From the cell containing the given text, extract its center point as (x, y) coordinate. 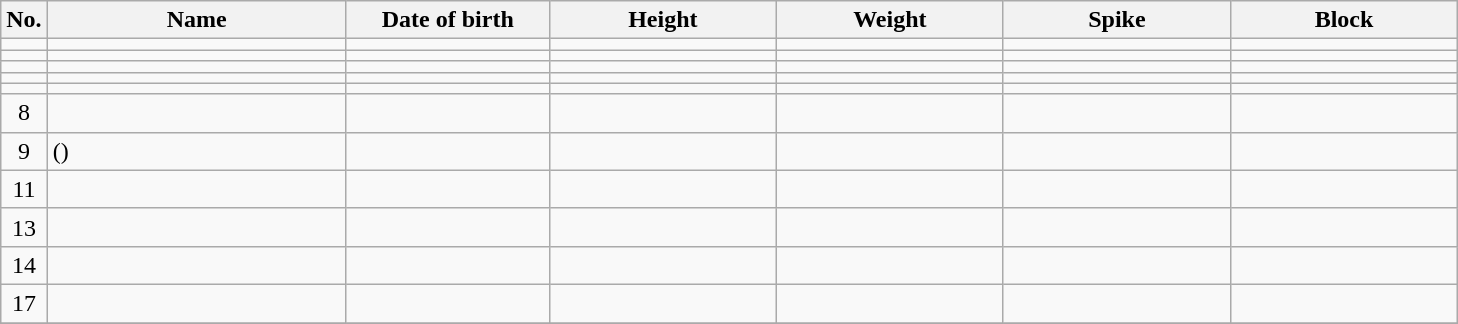
Name (196, 20)
9 (24, 151)
13 (24, 227)
() (196, 151)
Spike (1116, 20)
No. (24, 20)
8 (24, 113)
Height (662, 20)
14 (24, 265)
11 (24, 189)
Date of birth (448, 20)
Block (1344, 20)
17 (24, 303)
Weight (890, 20)
